Provide the [x, y] coordinate of the cell's center where the given text is located.  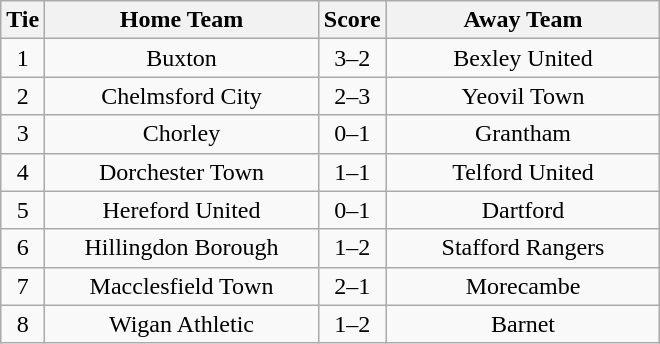
Yeovil Town [523, 96]
Chorley [182, 134]
2–1 [352, 286]
3–2 [352, 58]
Macclesfield Town [182, 286]
2 [23, 96]
7 [23, 286]
Dartford [523, 210]
3 [23, 134]
6 [23, 248]
8 [23, 324]
Score [352, 20]
4 [23, 172]
1–1 [352, 172]
Hereford United [182, 210]
Morecambe [523, 286]
5 [23, 210]
Bexley United [523, 58]
Chelmsford City [182, 96]
Dorchester Town [182, 172]
Barnet [523, 324]
1 [23, 58]
Hillingdon Borough [182, 248]
Tie [23, 20]
Telford United [523, 172]
2–3 [352, 96]
Buxton [182, 58]
Home Team [182, 20]
Away Team [523, 20]
Grantham [523, 134]
Wigan Athletic [182, 324]
Stafford Rangers [523, 248]
